Scan for the cell matching the given text and deliver its [x, y] coordinate at center. 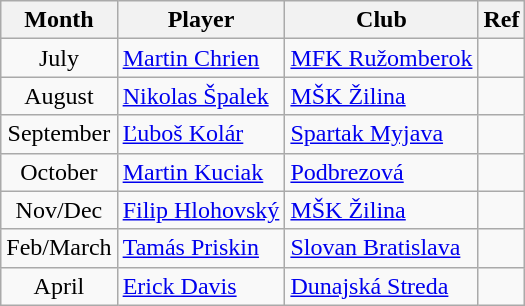
Ľuboš Kolár [201, 134]
September [59, 134]
Ref [502, 20]
Slovan Bratislava [382, 248]
July [59, 58]
Feb/March [59, 248]
Dunajská Streda [382, 286]
Martin Kuciak [201, 172]
MFK Ružomberok [382, 58]
August [59, 96]
Filip Hlohovský [201, 210]
Nikolas Špalek [201, 96]
October [59, 172]
Tamás Priskin [201, 248]
Player [201, 20]
April [59, 286]
Podbrezová [382, 172]
Nov/Dec [59, 210]
Spartak Myjava [382, 134]
Month [59, 20]
Club [382, 20]
Erick Davis [201, 286]
Martin Chrien [201, 58]
